From the cell containing the given text, extract its center point as (x, y) coordinate. 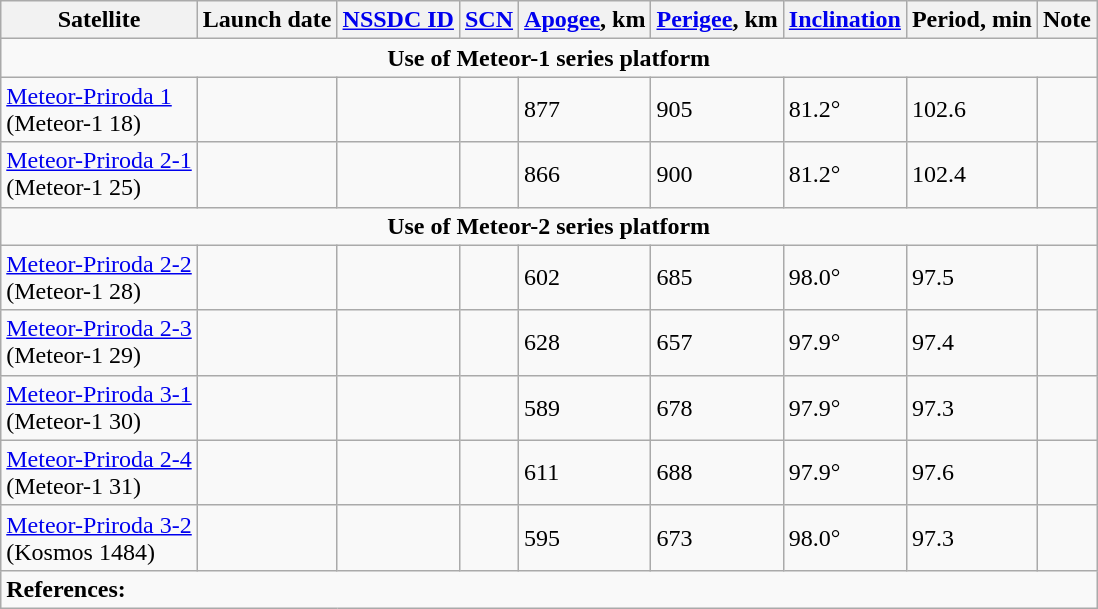
Use of Meteor-1 series platform (549, 58)
NSSDC ID (398, 20)
673 (717, 538)
602 (585, 278)
657 (717, 342)
589 (585, 408)
877 (585, 110)
Period, min (972, 20)
Note (1066, 20)
Apogee, km (585, 20)
628 (585, 342)
Inclination (844, 20)
Launch date (267, 20)
Meteor-Priroda 2-2(Meteor-1 28) (100, 278)
905 (717, 110)
Perigee, km (717, 20)
688 (717, 472)
678 (717, 408)
Meteor-Priroda 3-2(Kosmos 1484) (100, 538)
900 (717, 174)
Use of Meteor-2 series platform (549, 226)
611 (585, 472)
Meteor-Priroda 1(Meteor-1 18) (100, 110)
595 (585, 538)
SCN (488, 20)
Meteor-Priroda 2-1(Meteor-1 25) (100, 174)
97.5 (972, 278)
97.6 (972, 472)
102.6 (972, 110)
866 (585, 174)
References: (549, 589)
97.4 (972, 342)
Satellite (100, 20)
685 (717, 278)
Meteor-Priroda 2-4(Meteor-1 31) (100, 472)
Meteor-Priroda 2-3(Meteor-1 29) (100, 342)
102.4 (972, 174)
Meteor-Priroda 3-1(Meteor-1 30) (100, 408)
